Identify which cell holds the provided text, then report its [X, Y] central coordinate. 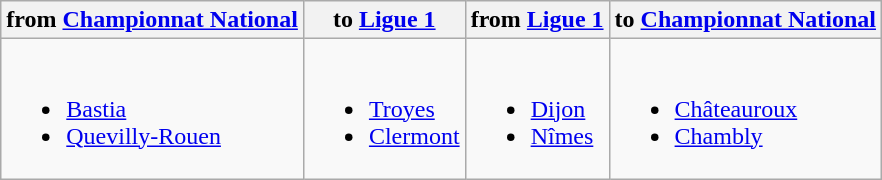
to Ligue 1 [384, 20]
from Ligue 1 [537, 20]
ChâteaurouxChambly [745, 109]
from Championnat National [152, 20]
to Championnat National [745, 20]
TroyesClermont [384, 109]
BastiaQuevilly-Rouen [152, 109]
DijonNîmes [537, 109]
